Locate the cell with the specified text and output its [X, Y] center coordinate. 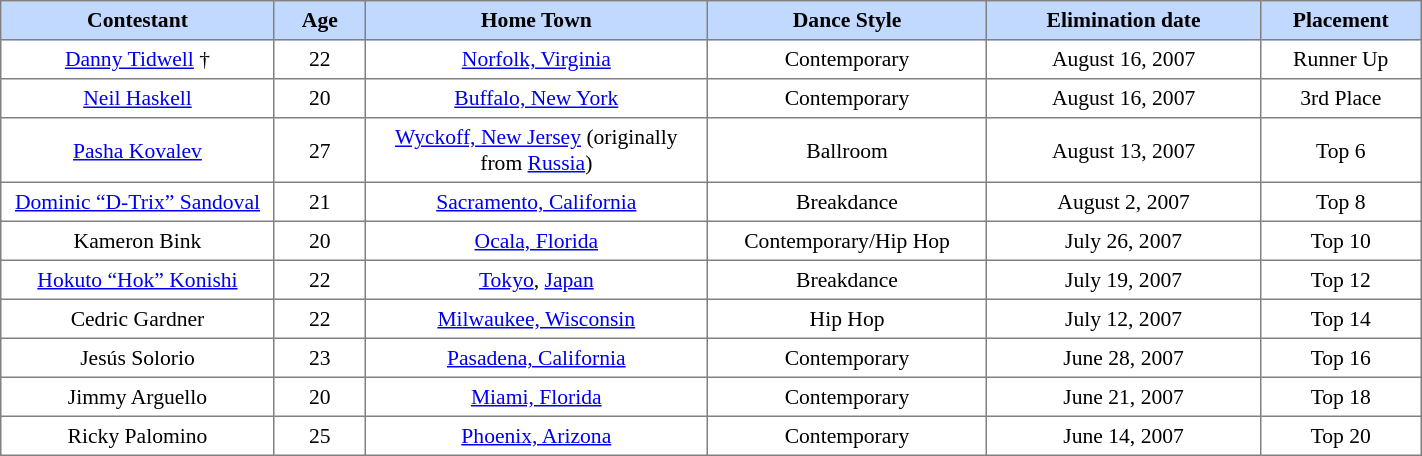
Kameron Bink [138, 240]
Contestant [138, 20]
August 13, 2007 [1124, 150]
Cedric Gardner [138, 318]
Ballroom [847, 150]
Contemporary/Hip Hop [847, 240]
Wyckoff, New Jersey (originally from Russia) [536, 150]
Top 20 [1340, 436]
July 19, 2007 [1124, 280]
Top 6 [1340, 150]
27 [320, 150]
21 [320, 202]
Dance Style [847, 20]
Hokuto “Hok” Konishi [138, 280]
Norfolk, Virginia [536, 60]
Sacramento, California [536, 202]
Ricky Palomino [138, 436]
Top 16 [1340, 358]
Jimmy Arguello [138, 396]
Neil Haskell [138, 98]
Elimination date [1124, 20]
Age [320, 20]
Phoenix, Arizona [536, 436]
23 [320, 358]
Dominic “D-Trix” Sandoval [138, 202]
Home Town [536, 20]
June 14, 2007 [1124, 436]
Hip Hop [847, 318]
Danny Tidwell † [138, 60]
25 [320, 436]
3rd Place [1340, 98]
July 12, 2007 [1124, 318]
Jesús Solorio [138, 358]
Top 10 [1340, 240]
August 2, 2007 [1124, 202]
Pasadena, California [536, 358]
Placement [1340, 20]
Top 12 [1340, 280]
Pasha Kovalev [138, 150]
Top 8 [1340, 202]
July 26, 2007 [1124, 240]
Buffalo, New York [536, 98]
Tokyo, Japan [536, 280]
Runner Up [1340, 60]
June 28, 2007 [1124, 358]
Top 14 [1340, 318]
Top 18 [1340, 396]
June 21, 2007 [1124, 396]
Miami, Florida [536, 396]
Milwaukee, Wisconsin [536, 318]
Ocala, Florida [536, 240]
